Return the [x, y] coordinate for the center point of the cell that contains the specified text.  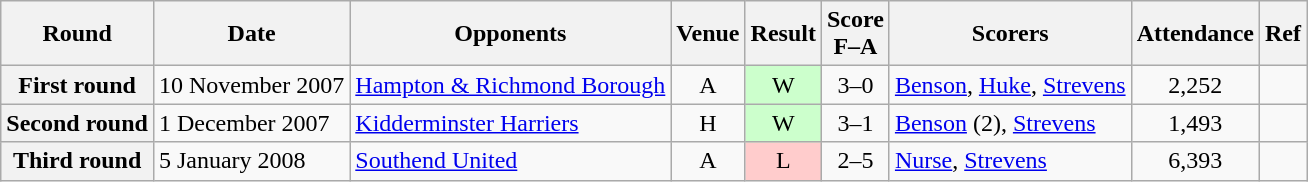
2–5 [855, 161]
L [783, 161]
First round [78, 85]
Round [78, 34]
Result [783, 34]
Benson, Huke, Strevens [1010, 85]
3–0 [855, 85]
Third round [78, 161]
H [708, 123]
Scorers [1010, 34]
Date [251, 34]
6,393 [1195, 161]
1 December 2007 [251, 123]
Southend United [510, 161]
2,252 [1195, 85]
Kidderminster Harriers [510, 123]
Second round [78, 123]
Venue [708, 34]
Opponents [510, 34]
Hampton & Richmond Borough [510, 85]
ScoreF–A [855, 34]
10 November 2007 [251, 85]
3–1 [855, 123]
Attendance [1195, 34]
Ref [1282, 34]
Nurse, Strevens [1010, 161]
1,493 [1195, 123]
5 January 2008 [251, 161]
Benson (2), Strevens [1010, 123]
